Return (x, y) of the center of cell containing provided text 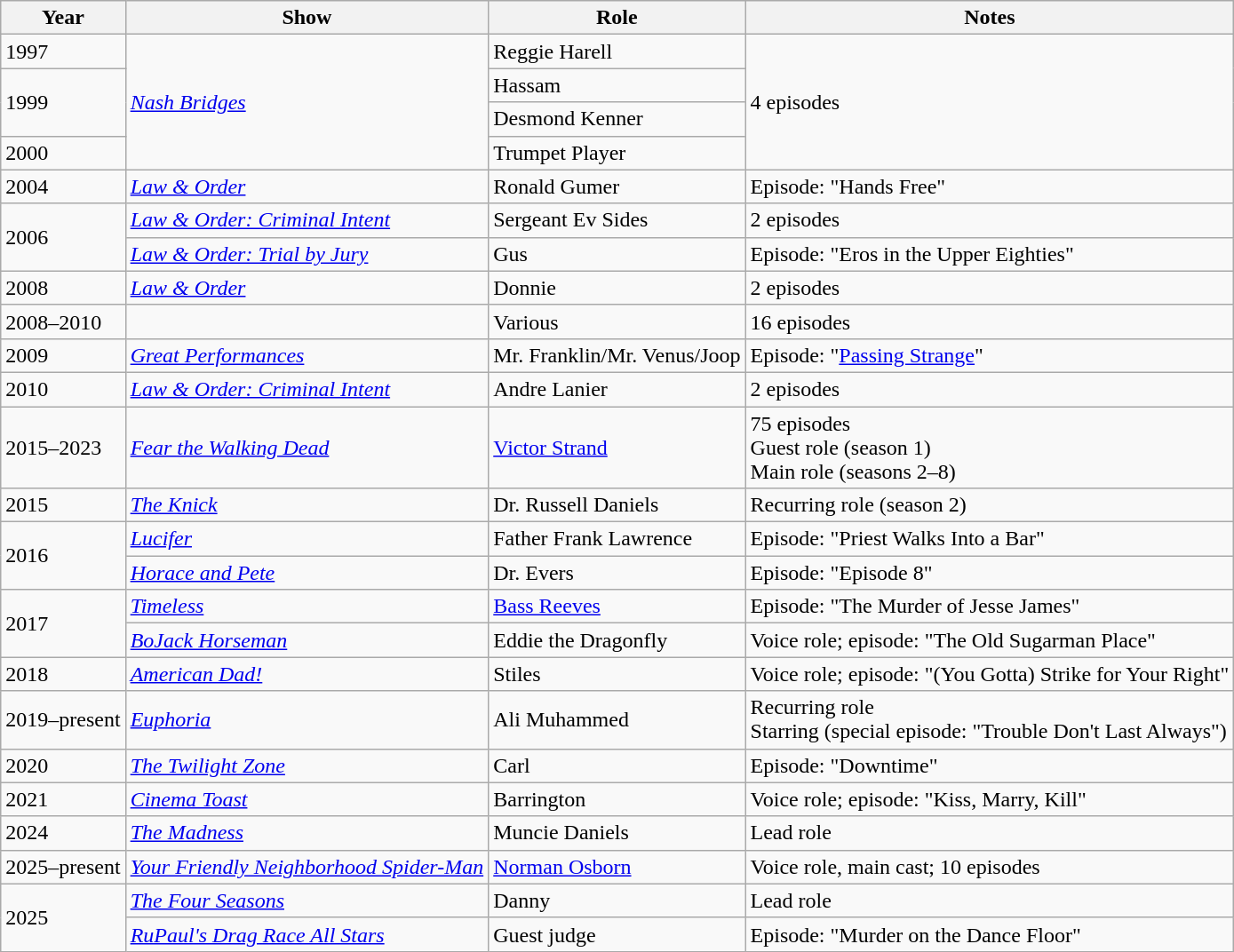
Notes (990, 18)
Dr. Evers (617, 573)
Danny (617, 900)
1999 (63, 102)
2010 (63, 389)
Lucifer (307, 539)
75 episodes Guest role (season 1)Main role (seasons 2–8) (990, 448)
Muncie Daniels (617, 833)
Dr. Russell Daniels (617, 505)
2015 (63, 505)
Donnie (617, 288)
Episode: "Passing Strange" (990, 355)
Barrington (617, 799)
2009 (63, 355)
2008 (63, 288)
Recurring role (season 2) (990, 505)
Ali Muhammed (617, 719)
Timeless (307, 607)
The Twilight Zone (307, 766)
2025–present (63, 867)
American Dad! (307, 674)
2017 (63, 623)
Trumpet Player (617, 153)
Your Friendly Neighborhood Spider-Man (307, 867)
Gus (617, 254)
Eddie the Dragonfly (617, 640)
Various (617, 321)
Episode: "Murder on the Dance Floor" (990, 934)
Recurring role Starring (special episode: "Trouble Don't Last Always") (990, 719)
Voice role; episode: "The Old Sugarman Place" (990, 640)
Cinema Toast (307, 799)
2019–present (63, 719)
Fear the Walking Dead (307, 448)
2021 (63, 799)
Ronald Gumer (617, 186)
Great Performances (307, 355)
2004 (63, 186)
The Knick (307, 505)
The Madness (307, 833)
Episode: "The Murder of Jesse James" (990, 607)
2020 (63, 766)
16 episodes (990, 321)
Role (617, 18)
Stiles (617, 674)
2015–2023 (63, 448)
Episode: "Hands Free" (990, 186)
2025 (63, 917)
Voice role; episode: "(You Gotta) Strike for Your Right" (990, 674)
Andre Lanier (617, 389)
Nash Bridges (307, 102)
2018 (63, 674)
2024 (63, 833)
Year (63, 18)
2008–2010 (63, 321)
Episode: "Priest Walks Into a Bar" (990, 539)
2016 (63, 556)
Episode: "Downtime" (990, 766)
Bass Reeves (617, 607)
Carl (617, 766)
Voice role, main cast; 10 episodes (990, 867)
Episode: "Eros in the Upper Eighties" (990, 254)
4 episodes (990, 102)
Guest judge (617, 934)
Euphoria (307, 719)
BoJack Horseman (307, 640)
2006 (63, 237)
Desmond Kenner (617, 119)
Father Frank Lawrence (617, 539)
Show (307, 18)
The Four Seasons (307, 900)
2000 (63, 153)
Hassam (617, 85)
Norman Osborn (617, 867)
RuPaul's Drag Race All Stars (307, 934)
Law & Order: Trial by Jury (307, 254)
1997 (63, 52)
Episode: "Episode 8" (990, 573)
Mr. Franklin/Mr. Venus/Joop (617, 355)
Horace and Pete (307, 573)
Sergeant Ev Sides (617, 220)
Victor Strand (617, 448)
Reggie Harell (617, 52)
Voice role; episode: "Kiss, Marry, Kill" (990, 799)
